Output the (x, y) coordinate of the center of the cell containing the given text.  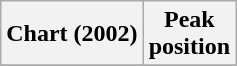
Peakposition (189, 34)
Chart (2002) (72, 34)
